Determine the [x, y] coordinate at the center of the cell enclosing the given text.  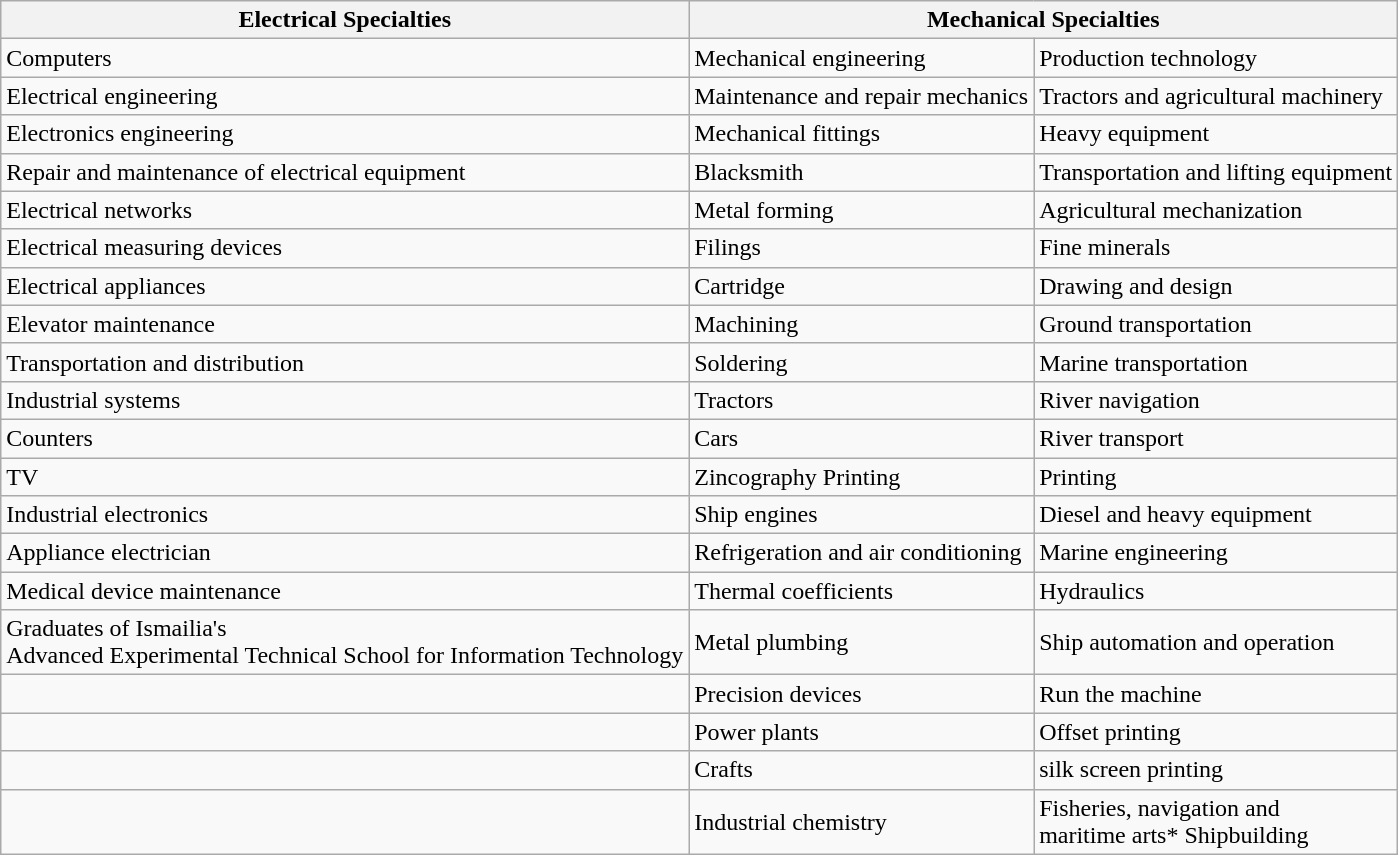
Marine engineering [1216, 553]
Refrigeration and air conditioning [862, 553]
Electrical Specialties [345, 20]
Diesel and heavy equipment [1216, 515]
Mechanical Specialties [1044, 20]
River transport [1216, 438]
Tractors [862, 400]
Transportation and distribution [345, 362]
Industrial chemistry [862, 822]
Offset printing [1216, 732]
Industrial electronics [345, 515]
River navigation [1216, 400]
Heavy equipment [1216, 134]
Mechanical engineering [862, 58]
Mechanical fittings [862, 134]
Hydraulics [1216, 591]
Filings [862, 248]
Drawing and design [1216, 286]
Soldering [862, 362]
Counters [345, 438]
Electronics engineering [345, 134]
Cartridge [862, 286]
Agricultural mechanization [1216, 210]
Electrical appliances [345, 286]
Ship engines [862, 515]
Elevator maintenance [345, 324]
Electrical networks [345, 210]
Industrial systems [345, 400]
Metal forming [862, 210]
Metal plumbing [862, 642]
TV [345, 477]
Appliance electrician [345, 553]
Repair and maintenance of electrical equipment [345, 172]
Blacksmith [862, 172]
Electrical engineering [345, 96]
Tractors and agricultural machinery [1216, 96]
Thermal coefficients [862, 591]
Maintenance and repair mechanics [862, 96]
Power plants [862, 732]
Electrical measuring devices [345, 248]
Production technology [1216, 58]
Precision devices [862, 694]
Printing [1216, 477]
Cars [862, 438]
Zincography Printing [862, 477]
Graduates of Ismailia'sAdvanced Experimental Technical School for Information Technology [345, 642]
Medical device maintenance [345, 591]
Computers [345, 58]
Ground transportation [1216, 324]
Marine transportation [1216, 362]
Fisheries, navigation andmaritime arts* Shipbuilding [1216, 822]
Run the machine [1216, 694]
Transportation and lifting equipment [1216, 172]
Fine minerals [1216, 248]
Crafts [862, 770]
Machining [862, 324]
silk screen printing [1216, 770]
Ship automation and operation [1216, 642]
